Return the [X, Y] coordinate for the center point of the cell that contains the specified text.  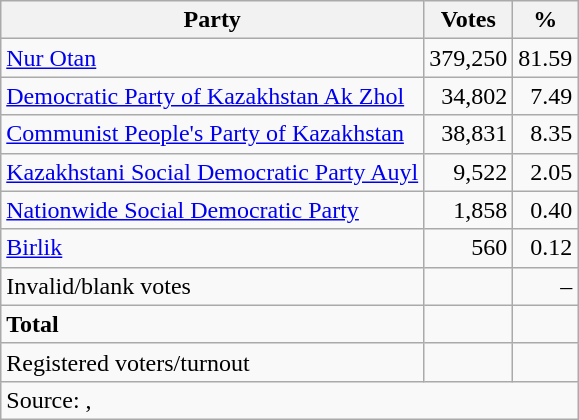
– [546, 286]
7.49 [546, 96]
Democratic Party of Kazakhstan Ak Zhol [212, 96]
9,522 [468, 172]
560 [468, 248]
Source: , [290, 400]
Votes [468, 20]
Kazakhstani Social Democratic Party Auyl [212, 172]
Nationwide Social Democratic Party [212, 210]
81.59 [546, 58]
1,858 [468, 210]
Communist People's Party of Kazakhstan [212, 134]
Total [212, 324]
38,831 [468, 134]
Nur Otan [212, 58]
34,802 [468, 96]
Invalid/blank votes [212, 286]
Birlik [212, 248]
8.35 [546, 134]
% [546, 20]
Party [212, 20]
0.40 [546, 210]
379,250 [468, 58]
Registered voters/turnout [212, 362]
0.12 [546, 248]
2.05 [546, 172]
